Identify which cell holds the provided text, then report its [X, Y] central coordinate. 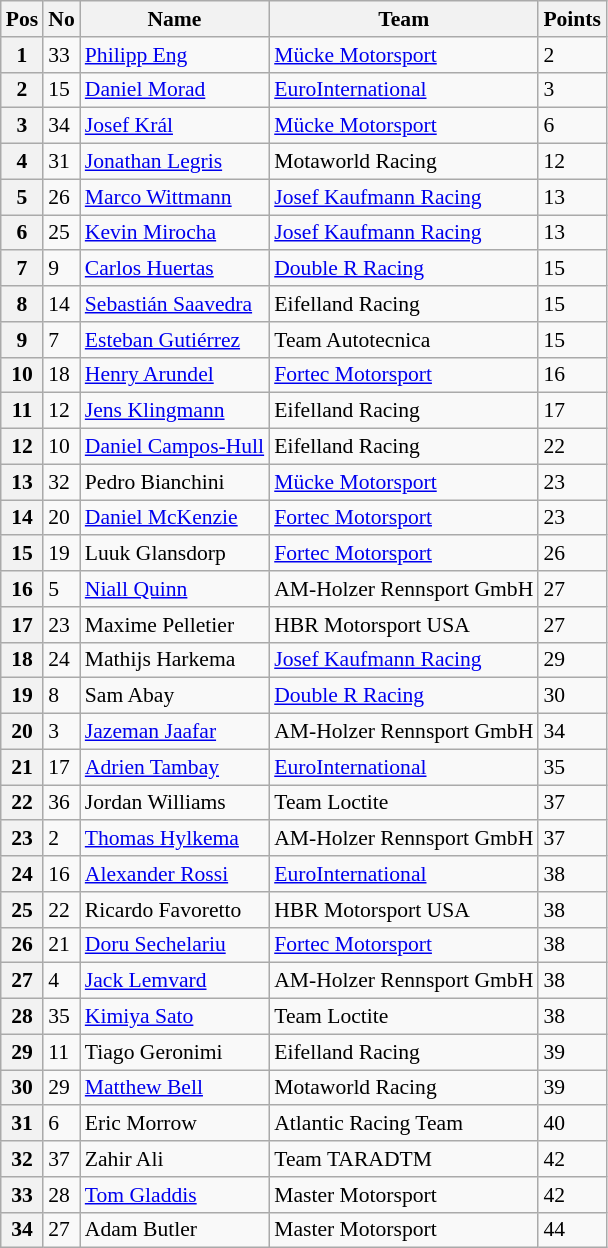
Ricardo Favoretto [174, 910]
Sam Abay [174, 696]
44 [572, 1230]
Carlos Huertas [174, 269]
Mathijs Harkema [174, 660]
Pos [22, 19]
Sebastián Saavedra [174, 304]
Kimiya Sato [174, 1017]
1 [22, 55]
Doru Sechelariu [174, 945]
Name [174, 19]
Niall Quinn [174, 589]
Points [572, 19]
Adam Butler [174, 1230]
Atlantic Racing Team [404, 1124]
Jordan Williams [174, 803]
Thomas Hylkema [174, 839]
Daniel Campos-Hull [174, 447]
Kevin Mirocha [174, 233]
Matthew Bell [174, 1088]
Tiago Geronimi [174, 1052]
Jens Klingmann [174, 411]
Pedro Bianchini [174, 482]
Daniel McKenzie [174, 518]
Luuk Glansdorp [174, 554]
Team [404, 19]
Jazeman Jaafar [174, 732]
36 [62, 803]
Jack Lemvard [174, 981]
Esteban Gutiérrez [174, 340]
Josef Král [174, 126]
Team Autotecnica [404, 340]
Marco Wittmann [174, 197]
Maxime Pelletier [174, 625]
Philipp Eng [174, 55]
Alexander Rossi [174, 874]
Jonathan Legris [174, 162]
Adrien Tambay [174, 767]
Henry Arundel [174, 375]
Tom Gladdis [174, 1195]
Zahir Ali [174, 1159]
Daniel Morad [174, 90]
Eric Morrow [174, 1124]
Team TARADTM [404, 1159]
40 [572, 1124]
No [62, 19]
